From the cell containing the given text, extract its center point as [x, y] coordinate. 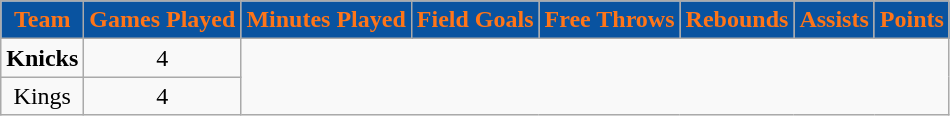
Minutes Played [326, 20]
Points [912, 20]
Field Goals [475, 20]
Free Throws [610, 20]
Assists [834, 20]
Kings [42, 96]
Games Played [162, 20]
Rebounds [737, 20]
Team [42, 20]
Knicks [42, 58]
